Search for the cell housing the specified text and yield its [X, Y] center coordinate. 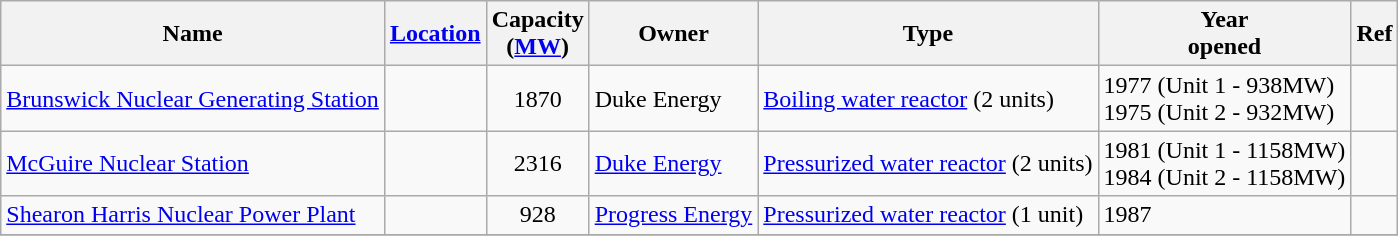
Boiling water reactor (2 units) [928, 98]
McGuire Nuclear Station [193, 164]
1987 [1224, 215]
Brunswick Nuclear Generating Station [193, 98]
1870 [538, 98]
1981 (Unit 1 - 1158MW)1984 (Unit 2 - 1158MW) [1224, 164]
Pressurized water reactor (2 units) [928, 164]
Owner [674, 34]
Name [193, 34]
Location [435, 34]
Type [928, 34]
Capacity(MW) [538, 34]
Pressurized water reactor (1 unit) [928, 215]
1977 (Unit 1 - 938MW)1975 (Unit 2 - 932MW) [1224, 98]
Ref [1374, 34]
2316 [538, 164]
Progress Energy [674, 215]
Shearon Harris Nuclear Power Plant [193, 215]
928 [538, 215]
Yearopened [1224, 34]
